Determine the (x, y) coordinate at the center of the cell enclosing the given text.  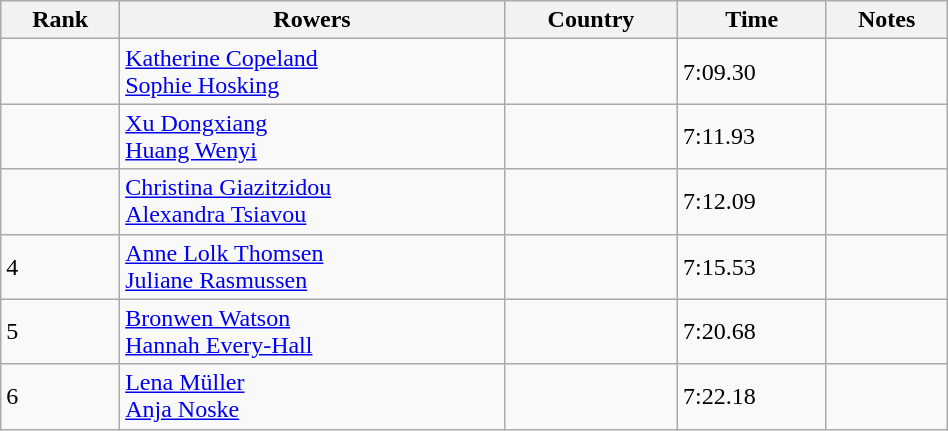
7:15.53 (752, 266)
Katherine CopelandSophie Hosking (312, 72)
Bronwen WatsonHannah Every-Hall (312, 332)
Lena MüllerAnja Noske (312, 396)
5 (60, 332)
6 (60, 396)
Xu DongxiangHuang Wenyi (312, 136)
4 (60, 266)
7:20.68 (752, 332)
Christina GiazitzidouAlexandra Tsiavou (312, 202)
7:12.09 (752, 202)
Time (752, 20)
Anne Lolk ThomsenJuliane Rasmussen (312, 266)
7:09.30 (752, 72)
7:22.18 (752, 396)
7:11.93 (752, 136)
Country (590, 20)
Rowers (312, 20)
Notes (886, 20)
Rank (60, 20)
